Extract the (X, Y) coordinate from the center of the cell holding the provided text.  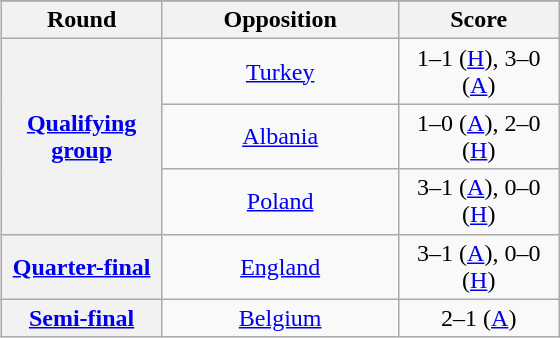
Poland (280, 202)
England (280, 266)
Quarter-final (82, 266)
2–1 (A) (478, 318)
Albania (280, 136)
Belgium (280, 318)
Round (82, 20)
Score (478, 20)
Turkey (280, 72)
1–0 (A), 2–0 (H) (478, 136)
Opposition (280, 20)
Qualifying group (82, 136)
Semi-final (82, 318)
1–1 (H), 3–0 (A) (478, 72)
